From the cell containing the given text, extract its center point as [x, y] coordinate. 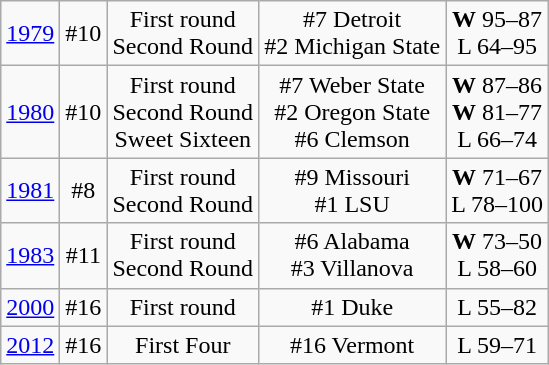
#6 Alabama#3 Villanova [352, 256]
#8 [84, 190]
1981 [30, 190]
L 55–82 [498, 307]
First round [183, 307]
First Four [183, 345]
1980 [30, 112]
#11 [84, 256]
First roundSecond RoundSweet Sixteen [183, 112]
#7 Detroit#2 Michigan State [352, 34]
#1 Duke [352, 307]
#9 Missouri#1 LSU [352, 190]
#16 Vermont [352, 345]
L 59–71 [498, 345]
W 87–86W 81–77L 66–74 [498, 112]
2000 [30, 307]
#7 Weber State#2 Oregon State#6 Clemson [352, 112]
1983 [30, 256]
W 95–87L 64–95 [498, 34]
W 71–67L 78–100 [498, 190]
2012 [30, 345]
1979 [30, 34]
W 73–50L 58–60 [498, 256]
